Identify which cell holds the provided text, then report its [x, y] central coordinate. 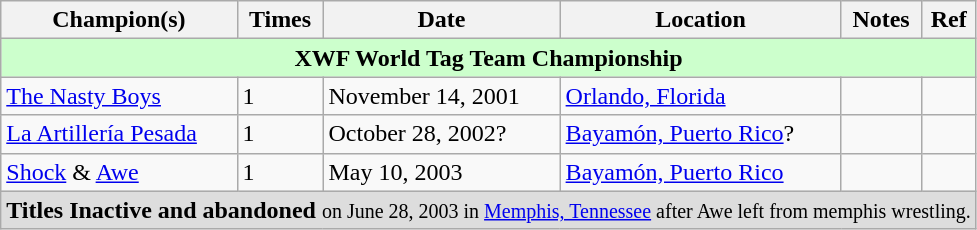
Shock & Awe [119, 172]
May 10, 2003 [442, 172]
La Artillería Pesada [119, 134]
Location [700, 20]
November 14, 2001 [442, 96]
Bayamón, Puerto Rico? [700, 134]
Titles Inactive and abandoned on June 28, 2003 in Memphis, Tennessee after Awe left from memphis wrestling. [489, 210]
XWF World Tag Team Championship [489, 58]
October 28, 2002? [442, 134]
The Nasty Boys [119, 96]
Date [442, 20]
Orlando, Florida [700, 96]
Champion(s) [119, 20]
Ref [948, 20]
Bayamón, Puerto Rico [700, 172]
Times [280, 20]
Notes [881, 20]
